Identify which cell holds the provided text, then report its (x, y) central coordinate. 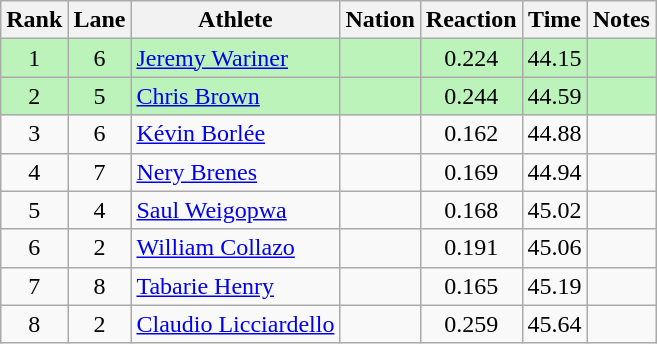
1 (34, 58)
Nation (380, 20)
45.06 (554, 248)
45.19 (554, 286)
0.224 (471, 58)
Athlete (236, 20)
Jeremy Wariner (236, 58)
44.15 (554, 58)
0.244 (471, 96)
Time (554, 20)
0.162 (471, 134)
Saul Weigopwa (236, 210)
0.191 (471, 248)
45.64 (554, 324)
William Collazo (236, 248)
Kévin Borlée (236, 134)
3 (34, 134)
Reaction (471, 20)
Lane (100, 20)
Claudio Licciardello (236, 324)
Nery Brenes (236, 172)
44.88 (554, 134)
0.259 (471, 324)
Notes (621, 20)
0.165 (471, 286)
45.02 (554, 210)
0.168 (471, 210)
44.94 (554, 172)
Rank (34, 20)
44.59 (554, 96)
Chris Brown (236, 96)
0.169 (471, 172)
Tabarie Henry (236, 286)
